Scan for the cell matching the given text and deliver its (X, Y) coordinate at center. 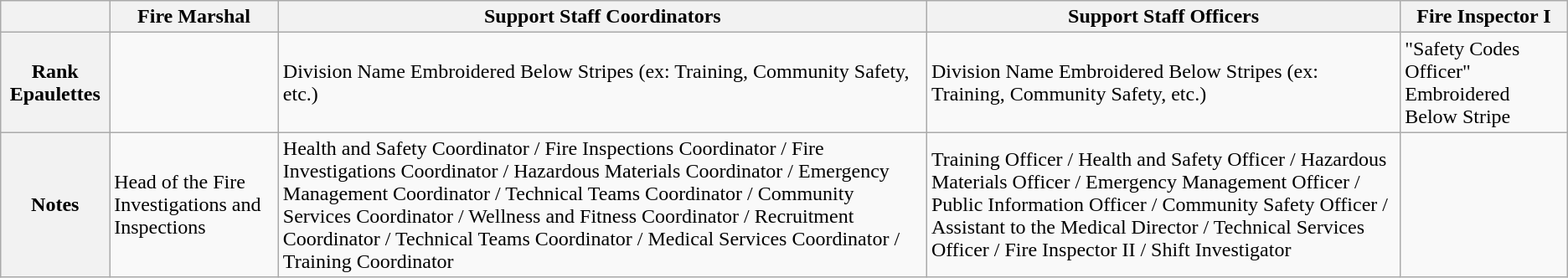
Rank Epaulettes (55, 82)
"Safety Codes Officer" Embroidered Below Stripe (1484, 82)
Fire Marshal (194, 17)
Support Staff Coordinators (602, 17)
Head of the Fire Investigations and Inspections (194, 204)
Notes (55, 204)
Fire Inspector I (1484, 17)
Support Staff Officers (1163, 17)
